Scan for the cell matching the given text and deliver its (x, y) coordinate at center. 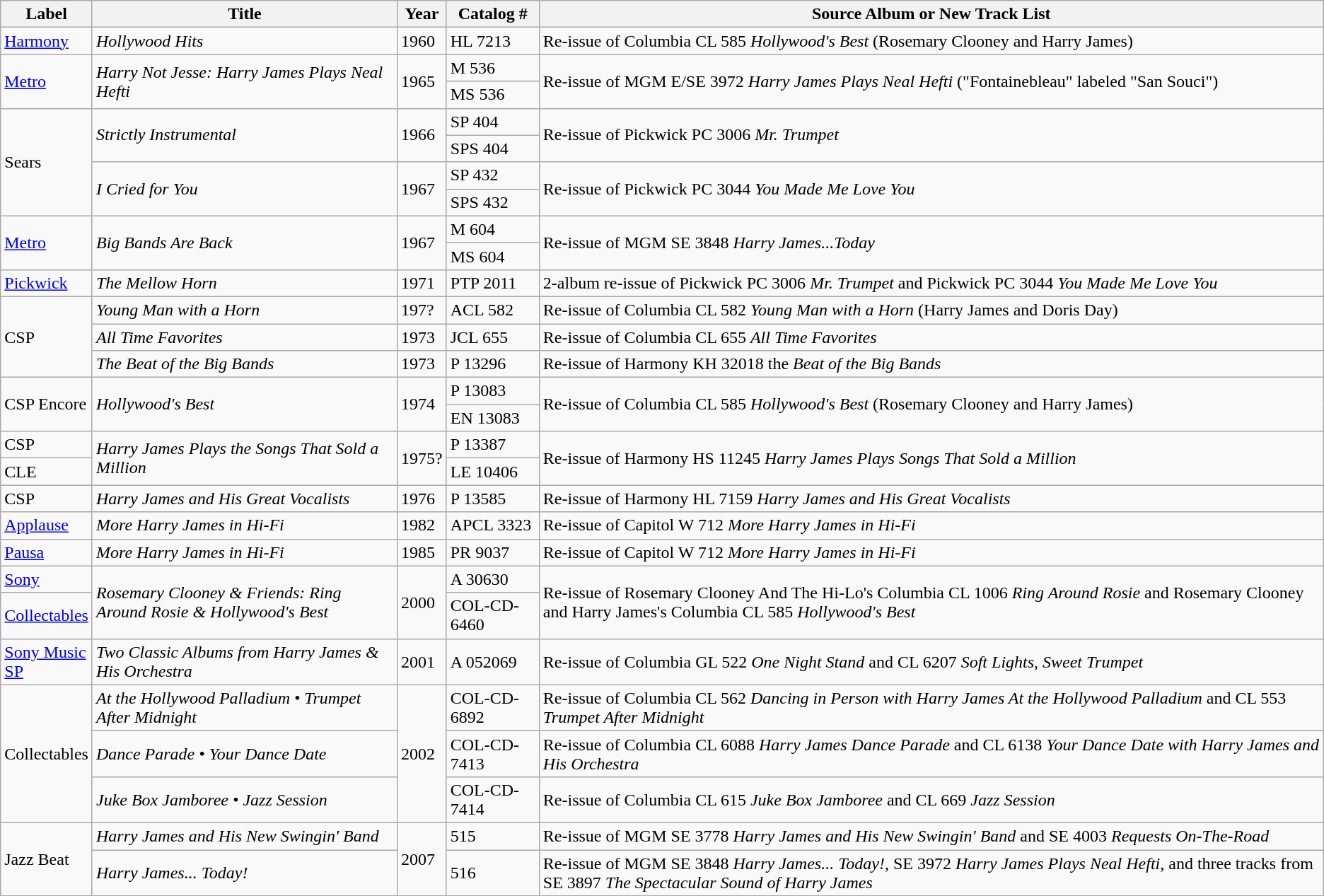
Harry Not Jesse: Harry James Plays Neal Hefti (245, 81)
2000 (422, 603)
Applause (47, 525)
Re-issue of MGM SE 3848 Harry James...Today (931, 243)
Re-issue of Columbia CL 6088 Harry James Dance Parade and CL 6138 Your Dance Date with Harry James and His Orchestra (931, 754)
1960 (422, 41)
Sony Music SP (47, 662)
P 13083 (492, 391)
A 30630 (492, 579)
1982 (422, 525)
Pickwick (47, 283)
Jazz Beat (47, 859)
Re-issue of MGM SE 3778 Harry James and His New Swingin' Band and SE 4003 Requests On-The-Road (931, 836)
Young Man with a Horn (245, 310)
1975? (422, 458)
MS 604 (492, 256)
1971 (422, 283)
P 13296 (492, 364)
Hollywood Hits (245, 41)
Re-issue of Columbia CL 582 Young Man with a Horn (Harry James and Doris Day) (931, 310)
Re-issue of Columbia GL 522 One Night Stand and CL 6207 Soft Lights, Sweet Trumpet (931, 662)
Catalog # (492, 14)
PTP 2011 (492, 283)
COL-CD-7413 (492, 754)
All Time Favorites (245, 337)
M 536 (492, 68)
Harry James and His Great Vocalists (245, 499)
COL-CD-6460 (492, 615)
Pausa (47, 552)
Hollywood's Best (245, 405)
197? (422, 310)
LE 10406 (492, 472)
SPS 432 (492, 202)
Re-issue of Pickwick PC 3006 Mr. Trumpet (931, 135)
Sony (47, 579)
Harry James... Today! (245, 873)
Re-issue of Columbia CL 655 All Time Favorites (931, 337)
1976 (422, 499)
2002 (422, 754)
PR 9037 (492, 552)
1985 (422, 552)
The Beat of the Big Bands (245, 364)
1974 (422, 405)
APCL 3323 (492, 525)
Juke Box Jamboree • Jazz Session (245, 799)
2-album re-issue of Pickwick PC 3006 Mr. Trumpet and Pickwick PC 3044 You Made Me Love You (931, 283)
M 604 (492, 229)
Sears (47, 162)
CSP Encore (47, 405)
2001 (422, 662)
Re-issue of Harmony HS 11245 Harry James Plays Songs That Sold a Million (931, 458)
CLE (47, 472)
1966 (422, 135)
COL-CD-6892 (492, 707)
Title (245, 14)
SPS 404 (492, 149)
Year (422, 14)
Re-issue of Columbia CL 562 Dancing in Person with Harry James At the Hollywood Palladium and CL 553 Trumpet After Midnight (931, 707)
Label (47, 14)
Harmony (47, 41)
I Cried for You (245, 189)
Harry James Plays the Songs That Sold a Million (245, 458)
Re-issue of MGM E/SE 3972 Harry James Plays Neal Hefti ("Fontainebleau" labeled "San Souci") (931, 81)
Re-issue of Harmony HL 7159 Harry James and His Great Vocalists (931, 499)
P 13387 (492, 445)
SP 432 (492, 175)
A 052069 (492, 662)
P 13585 (492, 499)
Strictly Instrumental (245, 135)
Source Album or New Track List (931, 14)
MS 536 (492, 95)
1965 (422, 81)
Rosemary Clooney & Friends: Ring Around Rosie & Hollywood's Best (245, 603)
Two Classic Albums from Harry James & His Orchestra (245, 662)
Dance Parade • Your Dance Date (245, 754)
515 (492, 836)
HL 7213 (492, 41)
Re-issue of Pickwick PC 3044 You Made Me Love You (931, 189)
ACL 582 (492, 310)
Harry James and His New Swingin' Band (245, 836)
At the Hollywood Palladium • Trumpet After Midnight (245, 707)
Big Bands Are Back (245, 243)
JCL 655 (492, 337)
516 (492, 873)
EN 13083 (492, 418)
The Mellow Horn (245, 283)
2007 (422, 859)
Re-issue of Harmony KH 32018 the Beat of the Big Bands (931, 364)
Re-issue of Columbia CL 615 Juke Box Jamboree and CL 669 Jazz Session (931, 799)
COL-CD-7414 (492, 799)
SP 404 (492, 122)
